Output the (x, y) coordinate of the center of the cell containing the given text.  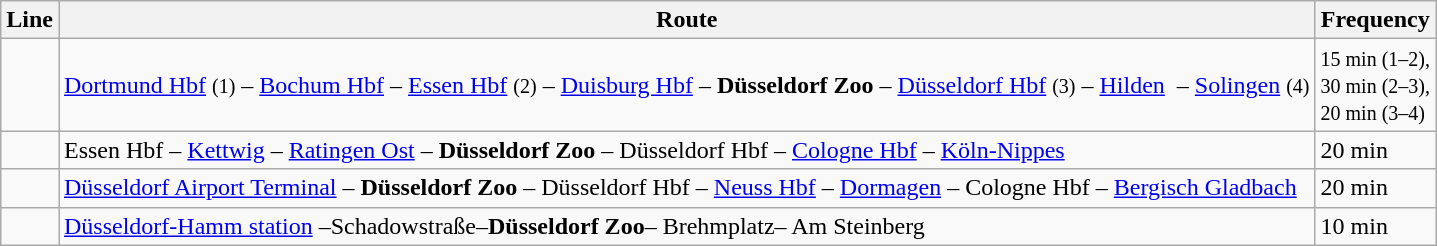
Route (686, 20)
Dortmund Hbf (1) – Bochum Hbf – Essen Hbf (2) – Duisburg Hbf – Düsseldorf Zoo – Düsseldorf Hbf (3) – Hilden – Solingen (4) (686, 85)
15 min (1–2),30 min (2–3),20 min (3–4) (1375, 85)
Düsseldorf Airport Terminal – Düsseldorf Zoo – Düsseldorf Hbf – Neuss Hbf – Dormagen – Cologne Hbf – Bergisch Gladbach (686, 188)
Frequency (1375, 20)
Line (30, 20)
Essen Hbf – Kettwig – Ratingen Ost – Düsseldorf Zoo – Düsseldorf Hbf – Cologne Hbf – Köln-Nippes (686, 150)
10 min (1375, 226)
Düsseldorf-Hamm station –Schadowstraße–Düsseldorf Zoo– Brehmplatz– Am Steinberg (686, 226)
